Identify which cell holds the provided text, then report its [X, Y] central coordinate. 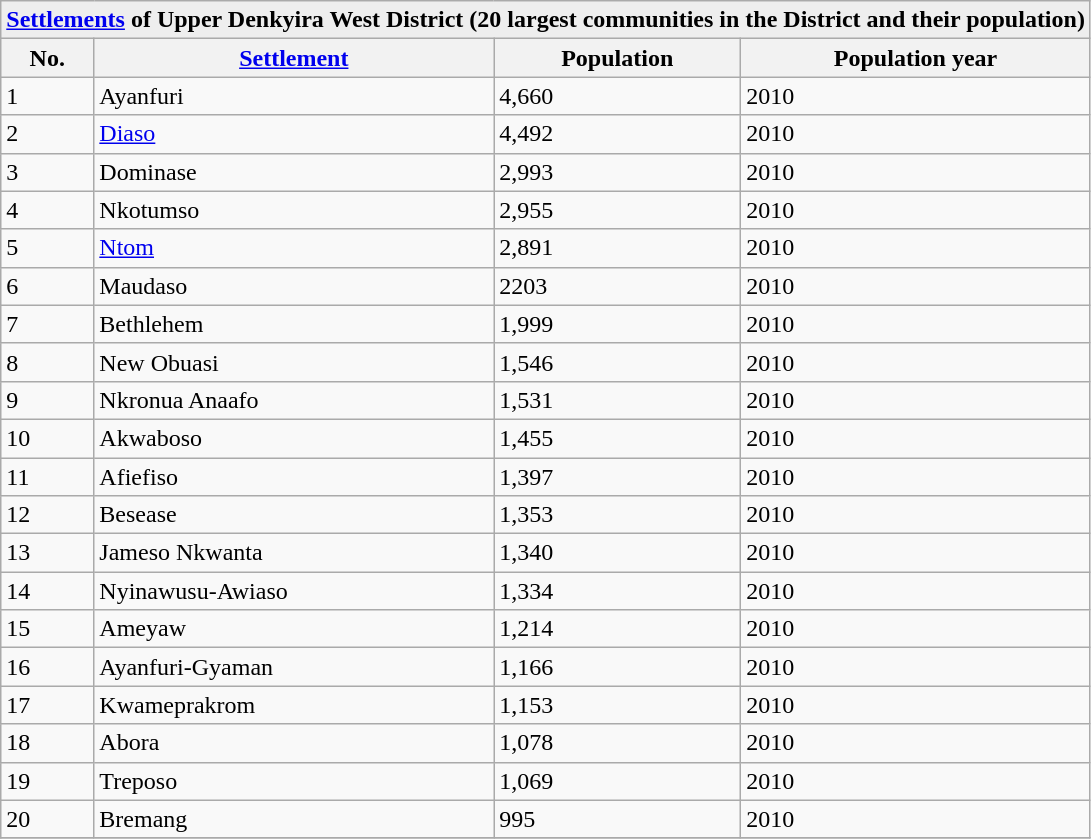
4 [48, 210]
2,993 [618, 172]
15 [48, 629]
4,660 [618, 96]
1,999 [618, 324]
6 [48, 286]
Nyinawusu-Awiaso [294, 591]
Diaso [294, 134]
Treposo [294, 781]
2 [48, 134]
Ayanfuri-Gyaman [294, 667]
Ntom [294, 248]
2,891 [618, 248]
5 [48, 248]
Besease [294, 515]
Akwaboso [294, 438]
20 [48, 819]
1,353 [618, 515]
17 [48, 705]
1,455 [618, 438]
8 [48, 362]
No. [48, 58]
Bethlehem [294, 324]
1,166 [618, 667]
1,214 [618, 629]
1 [48, 96]
19 [48, 781]
Population [618, 58]
2,955 [618, 210]
New Obuasi [294, 362]
1,334 [618, 591]
1,397 [618, 477]
Kwameprakrom [294, 705]
1,531 [618, 400]
16 [48, 667]
Settlement [294, 58]
Nkotumso [294, 210]
Dominase [294, 172]
9 [48, 400]
Population year [916, 58]
1,153 [618, 705]
Ameyaw [294, 629]
1,069 [618, 781]
1,078 [618, 743]
7 [48, 324]
10 [48, 438]
Bremang [294, 819]
3 [48, 172]
995 [618, 819]
Afiefiso [294, 477]
1,340 [618, 553]
1,546 [618, 362]
12 [48, 515]
13 [48, 553]
Jameso Nkwanta [294, 553]
Maudaso [294, 286]
2203 [618, 286]
14 [48, 591]
Settlements of Upper Denkyira West District (20 largest communities in the District and their population) [546, 20]
11 [48, 477]
4,492 [618, 134]
18 [48, 743]
Abora [294, 743]
Ayanfuri [294, 96]
Nkronua Anaafo [294, 400]
